Scan for the cell matching the given text and deliver its [X, Y] coordinate at center. 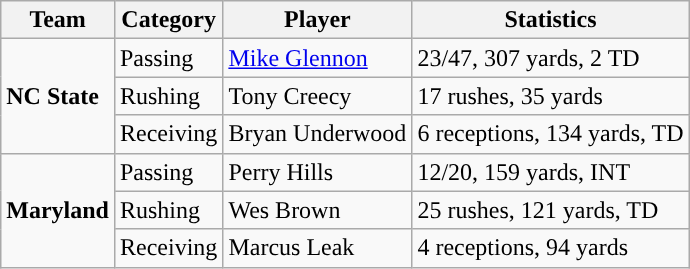
23/47, 307 yards, 2 TD [550, 58]
NC State [58, 96]
Wes Brown [318, 210]
6 receptions, 134 yards, TD [550, 134]
25 rushes, 121 yards, TD [550, 210]
4 receptions, 94 yards [550, 248]
Marcus Leak [318, 248]
Player [318, 20]
Statistics [550, 20]
Mike Glennon [318, 58]
Team [58, 20]
Tony Creecy [318, 96]
Category [168, 20]
17 rushes, 35 yards [550, 96]
Maryland [58, 210]
Bryan Underwood [318, 134]
Perry Hills [318, 172]
12/20, 159 yards, INT [550, 172]
